Identify which cell holds the provided text, then report its (x, y) central coordinate. 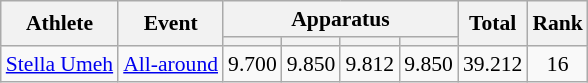
Apparatus (340, 19)
Stella Umeh (60, 64)
Athlete (60, 24)
9.812 (370, 64)
16 (558, 64)
39.212 (492, 64)
Total (492, 24)
9.700 (252, 64)
Event (170, 24)
Rank (558, 24)
All-around (170, 64)
